Determine the [x, y] coordinate at the center of the cell enclosing the given text.  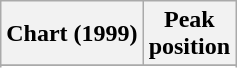
Peakposition [189, 34]
Chart (1999) [72, 34]
